Extract the [X, Y] coordinate from the center of the cell holding the provided text.  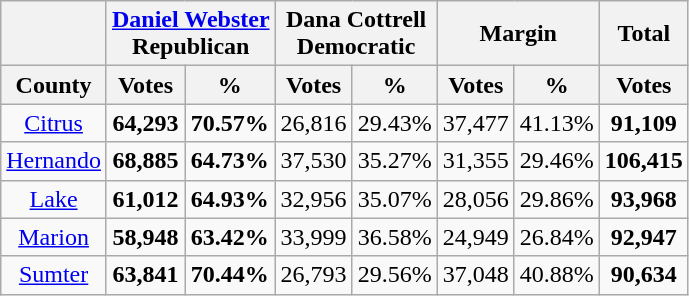
35.07% [394, 199]
32,956 [314, 199]
County [54, 85]
68,885 [145, 161]
90,634 [644, 275]
Margin [518, 34]
Total [644, 34]
37,530 [314, 161]
29.86% [556, 199]
29.56% [394, 275]
26,793 [314, 275]
64,293 [145, 123]
24,949 [476, 237]
31,355 [476, 161]
64.93% [230, 199]
36.58% [394, 237]
26,816 [314, 123]
70.44% [230, 275]
Citrus [54, 123]
93,968 [644, 199]
29.43% [394, 123]
Dana CottrellDemocratic [356, 34]
106,415 [644, 161]
63.42% [230, 237]
Marion [54, 237]
Daniel WebsterRepublican [190, 34]
63,841 [145, 275]
91,109 [644, 123]
Lake [54, 199]
61,012 [145, 199]
35.27% [394, 161]
33,999 [314, 237]
37,048 [476, 275]
64.73% [230, 161]
29.46% [556, 161]
Sumter [54, 275]
Hernando [54, 161]
70.57% [230, 123]
41.13% [556, 123]
92,947 [644, 237]
58,948 [145, 237]
28,056 [476, 199]
40.88% [556, 275]
26.84% [556, 237]
37,477 [476, 123]
